Search for the cell housing the specified text and yield its [X, Y] center coordinate. 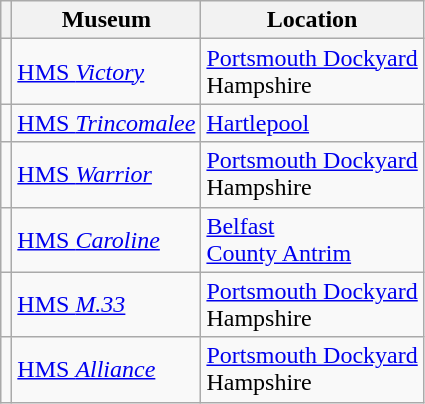
Hartlepool [312, 123]
HMS Victory [106, 72]
BelfastCounty Antrim [312, 240]
HMS Caroline [106, 240]
Location [312, 20]
Museum [106, 20]
HMS Warrior [106, 174]
HMS Alliance [106, 370]
HMS Trincomalee [106, 123]
HMS M.33 [106, 304]
